Return the (X, Y) coordinate for the center point of the cell that contains the specified text.  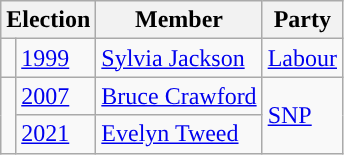
Bruce Crawford (179, 96)
2007 (56, 96)
Election (48, 20)
1999 (56, 58)
2021 (56, 134)
Evelyn Tweed (179, 134)
SNP (302, 115)
Party (302, 20)
Labour (302, 58)
Sylvia Jackson (179, 58)
Member (179, 20)
